Locate the cell with the specified text and output its [x, y] center coordinate. 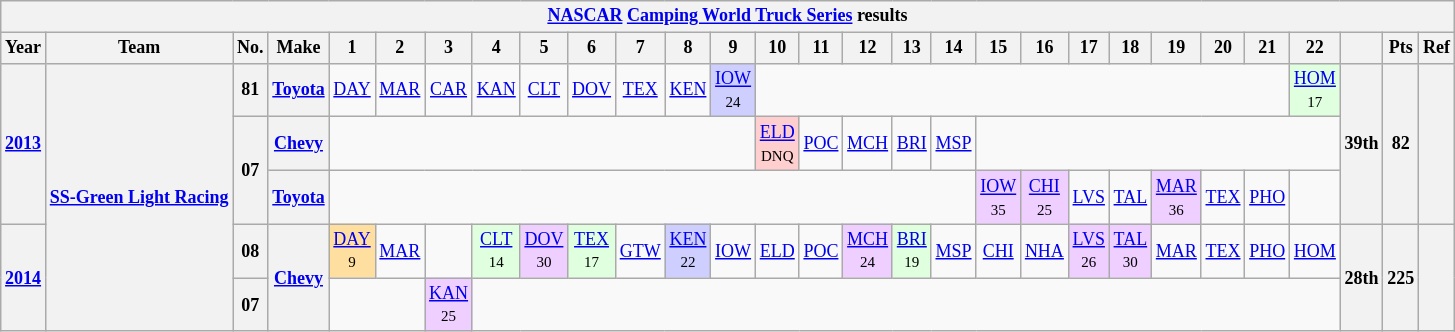
2013 [24, 144]
KAN25 [449, 305]
CAR [449, 90]
81 [250, 90]
2 [400, 48]
IOW24 [734, 90]
8 [688, 48]
No. [250, 48]
MCH [868, 144]
Team [138, 48]
225 [1401, 278]
9 [734, 48]
LVS [1088, 197]
DAY [352, 90]
10 [777, 48]
5 [544, 48]
DAY9 [352, 251]
HOM17 [1316, 90]
22 [1316, 48]
4 [496, 48]
20 [1223, 48]
KEN [688, 90]
IOW [734, 251]
CHI25 [1045, 197]
LVS26 [1088, 251]
7 [640, 48]
17 [1088, 48]
CLT [544, 90]
16 [1045, 48]
HOM [1316, 251]
08 [250, 251]
21 [1268, 48]
13 [912, 48]
Ref [1437, 48]
SS-Green Light Racing [138, 197]
ELD [777, 251]
3 [449, 48]
KAN [496, 90]
BRI [912, 144]
MCH24 [868, 251]
CLT14 [496, 251]
28th [1362, 278]
NASCAR Camping World Truck Series results [728, 16]
IOW35 [998, 197]
BRI19 [912, 251]
39th [1362, 144]
1 [352, 48]
TEX17 [592, 251]
15 [998, 48]
82 [1401, 144]
2014 [24, 278]
18 [1130, 48]
NHA [1045, 251]
DOV30 [544, 251]
DOV [592, 90]
MAR36 [1176, 197]
19 [1176, 48]
ELDDNQ [777, 144]
14 [954, 48]
12 [868, 48]
11 [821, 48]
CHI [998, 251]
KEN22 [688, 251]
TAL [1130, 197]
GTW [640, 251]
TAL30 [1130, 251]
6 [592, 48]
Year [24, 48]
Make [298, 48]
Pts [1401, 48]
